Extract the [X, Y] coordinate from the center of the cell holding the provided text.  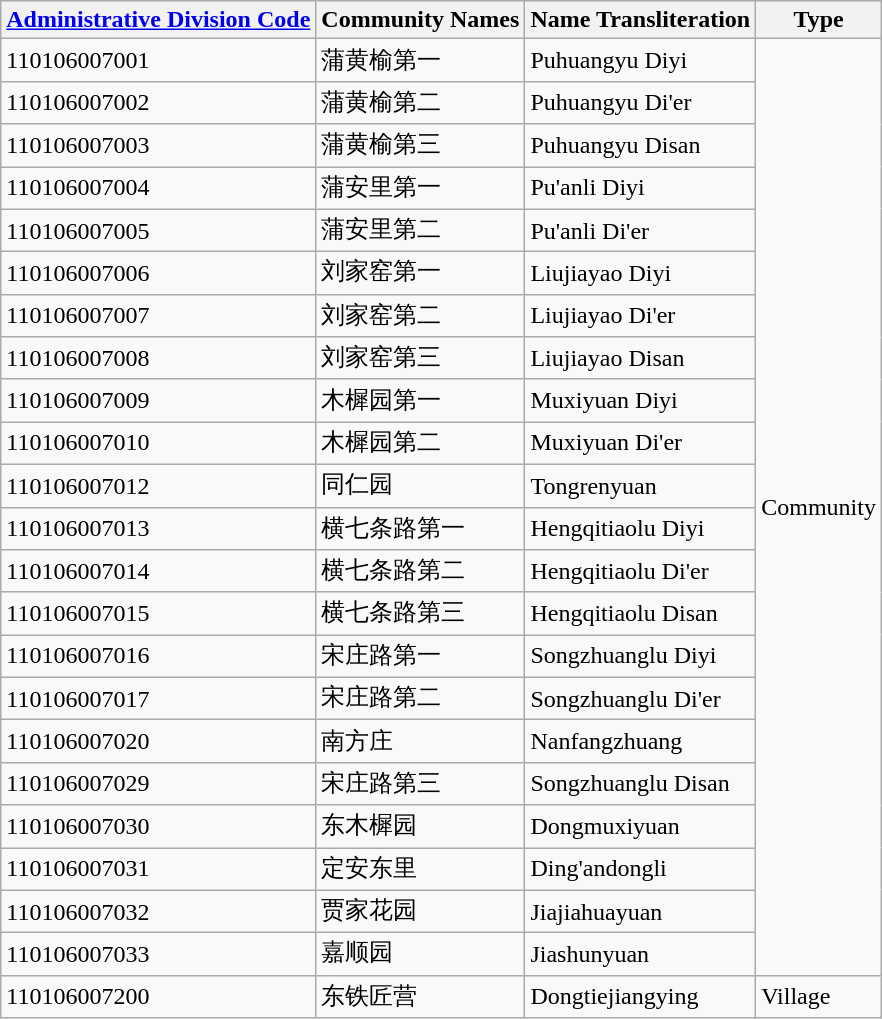
110106007009 [158, 400]
Muxiyuan Diyi [640, 400]
蒲黄榆第三 [420, 146]
Pu'anli Diyi [640, 188]
Name Transliteration [640, 20]
Ding'andongli [640, 870]
Hengqitiaolu Disan [640, 614]
Liujiayao Disan [640, 358]
Tongrenyuan [640, 486]
Hengqitiaolu Diyi [640, 528]
110106007030 [158, 826]
嘉顺园 [420, 954]
Songzhuanglu Di'er [640, 698]
横七条路第一 [420, 528]
110106007029 [158, 784]
110106007008 [158, 358]
Administrative Division Code [158, 20]
110106007200 [158, 996]
110106007016 [158, 656]
110106007017 [158, 698]
宋庄路第三 [420, 784]
Jiashunyuan [640, 954]
Type [819, 20]
110106007012 [158, 486]
贾家花园 [420, 912]
110106007003 [158, 146]
木樨园第二 [420, 444]
同仁园 [420, 486]
横七条路第二 [420, 572]
东铁匠营 [420, 996]
定安东里 [420, 870]
110106007015 [158, 614]
刘家窑第二 [420, 316]
Jiajiahuayuan [640, 912]
110106007031 [158, 870]
Dongtiejiangying [640, 996]
东木樨园 [420, 826]
Puhuangyu Diyi [640, 60]
110106007005 [158, 230]
110106007032 [158, 912]
蒲安里第一 [420, 188]
南方庄 [420, 742]
Village [819, 996]
110106007010 [158, 444]
刘家窑第一 [420, 274]
Puhuangyu Di'er [640, 102]
110106007002 [158, 102]
蒲黄榆第二 [420, 102]
木樨园第一 [420, 400]
横七条路第三 [420, 614]
Nanfangzhuang [640, 742]
蒲安里第二 [420, 230]
Liujiayao Di'er [640, 316]
110106007006 [158, 274]
110106007001 [158, 60]
110106007004 [158, 188]
110106007007 [158, 316]
Hengqitiaolu Di'er [640, 572]
110106007033 [158, 954]
Liujiayao Diyi [640, 274]
Community Names [420, 20]
Songzhuanglu Diyi [640, 656]
110106007013 [158, 528]
Pu'anli Di'er [640, 230]
Dongmuxiyuan [640, 826]
刘家窑第三 [420, 358]
Community [819, 507]
宋庄路第二 [420, 698]
110106007014 [158, 572]
宋庄路第一 [420, 656]
Songzhuanglu Disan [640, 784]
Puhuangyu Disan [640, 146]
110106007020 [158, 742]
蒲黄榆第一 [420, 60]
Muxiyuan Di'er [640, 444]
